Find where the given text appears and provide that cell's center as (X, Y) coordinate. 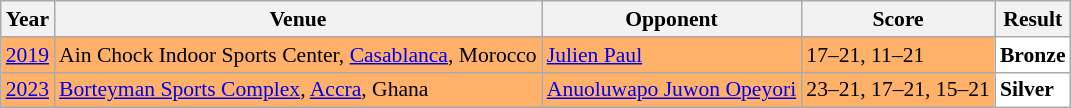
Julien Paul (672, 55)
Borteyman Sports Complex, Accra, Ghana (298, 90)
2023 (28, 90)
Silver (1033, 90)
2019 (28, 55)
Bronze (1033, 55)
Anuoluwapo Juwon Opeyori (672, 90)
23–21, 17–21, 15–21 (898, 90)
Venue (298, 19)
Opponent (672, 19)
Score (898, 19)
17–21, 11–21 (898, 55)
Year (28, 19)
Ain Chock Indoor Sports Center, Casablanca, Morocco (298, 55)
Result (1033, 19)
